Extract the (X, Y) coordinate from the center of the cell holding the provided text.  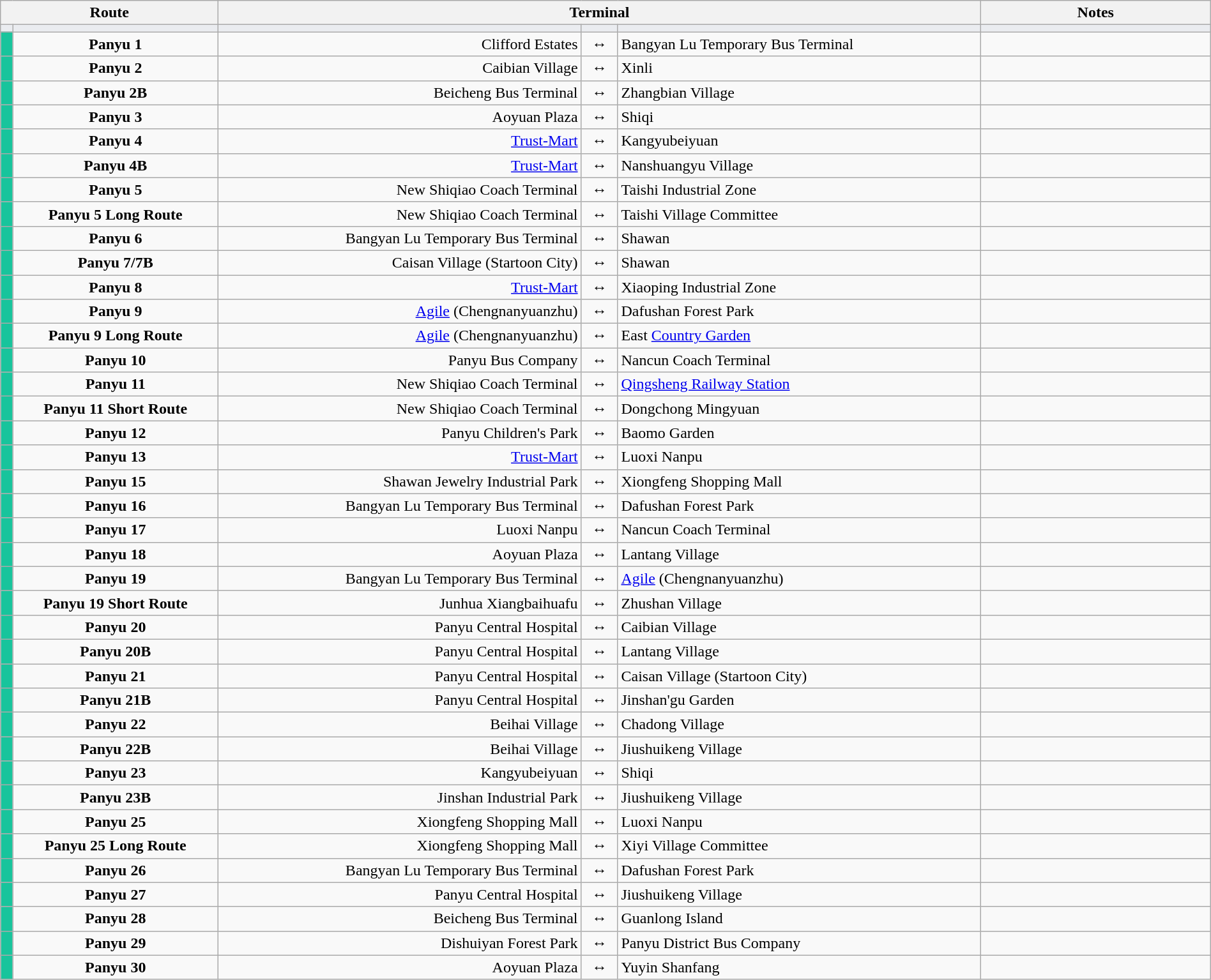
Notes (1095, 13)
Panyu 20B (116, 651)
Dongchong Mingyuan (799, 409)
Baomo Garden (799, 433)
Panyu 30 (116, 967)
Panyu 23B (116, 797)
Panyu 4 (116, 141)
Panyu 9 (116, 312)
Panyu 29 (116, 943)
Zhushan Village (799, 603)
Zhangbian Village (799, 93)
Xiyi Village Committee (799, 846)
Panyu Bus Company (400, 360)
Junhua Xiangbaihuafu (400, 603)
Panyu 17 (116, 530)
Panyu 16 (116, 506)
Nanshuangyu Village (799, 165)
Panyu 11 Short Route (116, 409)
Jinshan Industrial Park (400, 797)
Panyu 26 (116, 870)
Panyu 7/7B (116, 262)
Chadong Village (799, 725)
Panyu 2B (116, 93)
Panyu District Bus Company (799, 943)
Panyu 19 Short Route (116, 603)
Guanlong Island (799, 919)
Panyu 5 (116, 190)
Qingsheng Railway Station (799, 384)
Panyu 27 (116, 894)
Panyu 28 (116, 919)
Panyu 8 (116, 287)
Taishi Village Committee (799, 214)
Panyu 1 (116, 44)
Panyu 21B (116, 700)
Taishi Industrial Zone (799, 190)
Jinshan'gu Garden (799, 700)
Xinli (799, 68)
Panyu 6 (116, 238)
Panyu 10 (116, 360)
Panyu Children's Park (400, 433)
Panyu 15 (116, 481)
Panyu 22B (116, 749)
Panyu 9 Long Route (116, 336)
Panyu 4B (116, 165)
Panyu 3 (116, 117)
Panyu 25 Long Route (116, 846)
Xiaoping Industrial Zone (799, 287)
Panyu 18 (116, 554)
Dishuiyan Forest Park (400, 943)
Clifford Estates (400, 44)
Panyu 21 (116, 676)
Yuyin Shanfang (799, 967)
Panyu 11 (116, 384)
Panyu 12 (116, 433)
Panyu 5 Long Route (116, 214)
Panyu 2 (116, 68)
Panyu 20 (116, 627)
Panyu 19 (116, 578)
Shawan Jewelry Industrial Park (400, 481)
East Country Garden (799, 336)
Panyu 25 (116, 822)
Terminal (600, 13)
Route (110, 13)
Panyu 22 (116, 725)
Panyu 13 (116, 457)
Panyu 23 (116, 773)
